Capture the cell that displays the provided text and extract its [x, y] central coordinate. 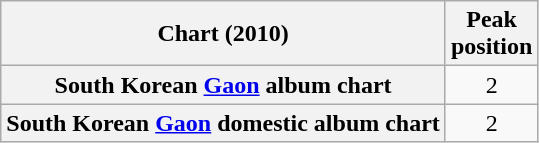
Peakposition [491, 34]
Chart (2010) [224, 34]
South Korean Gaon album chart [224, 85]
South Korean Gaon domestic album chart [224, 123]
